Extract the (x, y) coordinate from the center of the cell holding the provided text.  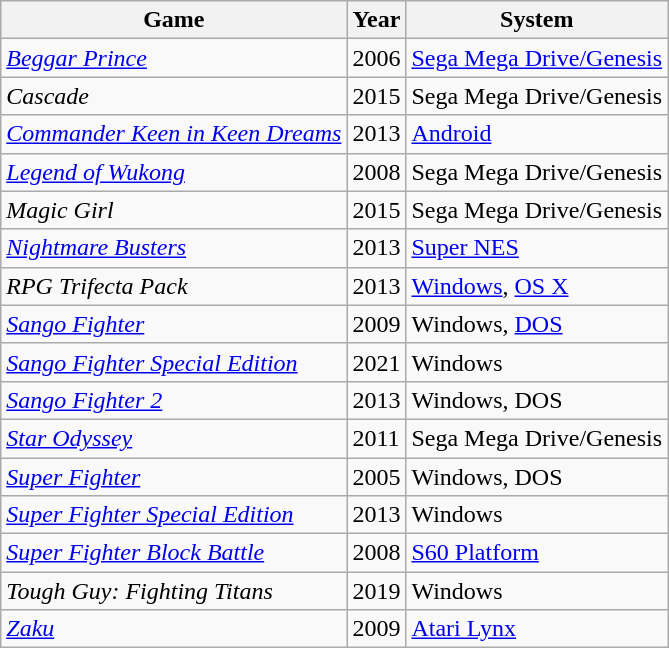
Atari Lynx (537, 629)
2019 (376, 591)
Super NES (537, 248)
Commander Keen in Keen Dreams (174, 134)
Super Fighter Block Battle (174, 553)
Nightmare Busters (174, 248)
Super Fighter Special Edition (174, 515)
S60 Platform (537, 553)
Cascade (174, 96)
Sango Fighter Special Edition (174, 362)
Super Fighter (174, 477)
Beggar Prince (174, 58)
2021 (376, 362)
Sango Fighter (174, 324)
RPG Trifecta Pack (174, 286)
Year (376, 20)
Magic Girl (174, 210)
Legend of Wukong (174, 172)
Zaku (174, 629)
2006 (376, 58)
Tough Guy: Fighting Titans (174, 591)
Star Odyssey (174, 438)
Game (174, 20)
Sango Fighter 2 (174, 400)
Windows, OS X (537, 286)
2005 (376, 477)
Android (537, 134)
2011 (376, 438)
System (537, 20)
